For the text-containing cell, return its midpoint in [x, y] coordinate format. 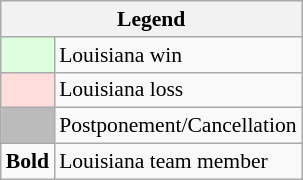
Bold [28, 162]
Legend [152, 19]
Louisiana win [178, 55]
Louisiana team member [178, 162]
Louisiana loss [178, 90]
Postponement/Cancellation [178, 126]
